Provide the [x, y] coordinate of the cell's center where the given text is located.  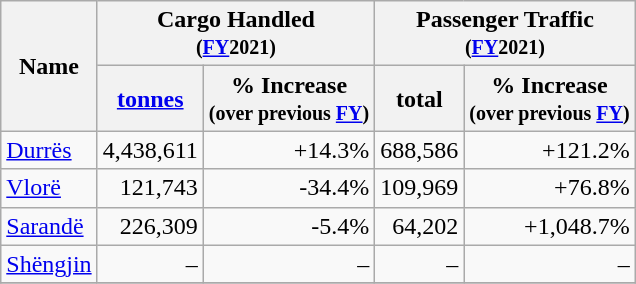
+121.2% [550, 150]
Shëngjin [49, 264]
121,743 [150, 188]
Durrës [49, 150]
Cargo Handled (FY2021) [236, 34]
Passenger Traffic (FY2021) [505, 34]
4,438,611 [150, 150]
Name [49, 66]
-34.4% [288, 188]
+14.3% [288, 150]
Sarandë [49, 226]
+1,048.7% [550, 226]
226,309 [150, 226]
tonnes [150, 98]
64,202 [420, 226]
109,969 [420, 188]
Vlorë [49, 188]
total [420, 98]
-5.4% [288, 226]
+76.8% [550, 188]
688,586 [420, 150]
